Detect which cell encompasses the target text, then output its (x, y) center coordinate. 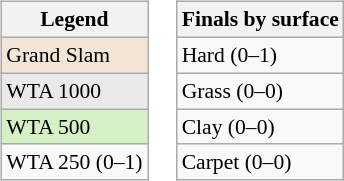
Finals by surface (260, 20)
WTA 250 (0–1) (74, 162)
Hard (0–1) (260, 55)
Grand Slam (74, 55)
WTA 1000 (74, 91)
Grass (0–0) (260, 91)
Clay (0–0) (260, 127)
WTA 500 (74, 127)
Carpet (0–0) (260, 162)
Legend (74, 20)
